Scan for the cell matching the given text and deliver its [X, Y] coordinate at center. 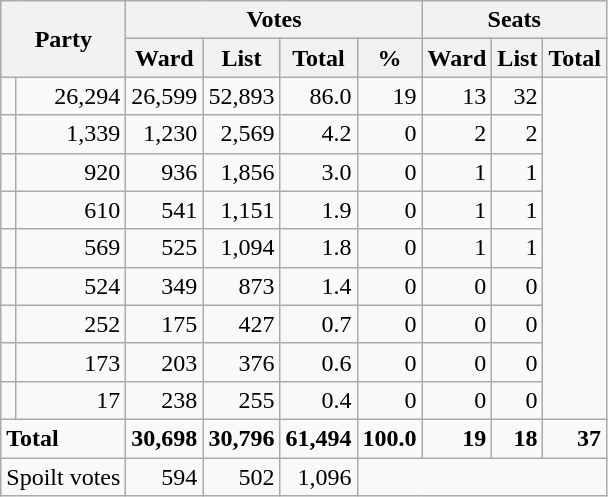
Party [64, 39]
37 [575, 438]
52,893 [242, 96]
525 [164, 248]
1,856 [242, 172]
427 [242, 324]
3.0 [318, 172]
1,339 [70, 134]
30,796 [242, 438]
1,094 [242, 248]
252 [70, 324]
873 [242, 286]
610 [70, 210]
61,494 [318, 438]
17 [70, 400]
203 [164, 362]
100.0 [390, 438]
1.8 [318, 248]
% [390, 58]
1,096 [318, 477]
0.6 [318, 362]
0.7 [318, 324]
1,151 [242, 210]
18 [518, 438]
26,599 [164, 96]
86.0 [318, 96]
173 [70, 362]
4.2 [318, 134]
Votes [274, 20]
175 [164, 324]
376 [242, 362]
936 [164, 172]
1,230 [164, 134]
502 [242, 477]
920 [70, 172]
569 [70, 248]
Spoilt votes [64, 477]
13 [457, 96]
32 [518, 96]
26,294 [70, 96]
594 [164, 477]
2,569 [242, 134]
30,698 [164, 438]
1.9 [318, 210]
0.4 [318, 400]
524 [70, 286]
Seats [514, 20]
238 [164, 400]
541 [164, 210]
349 [164, 286]
255 [242, 400]
1.4 [318, 286]
